Detect which cell encompasses the target text, then output its [x, y] center coordinate. 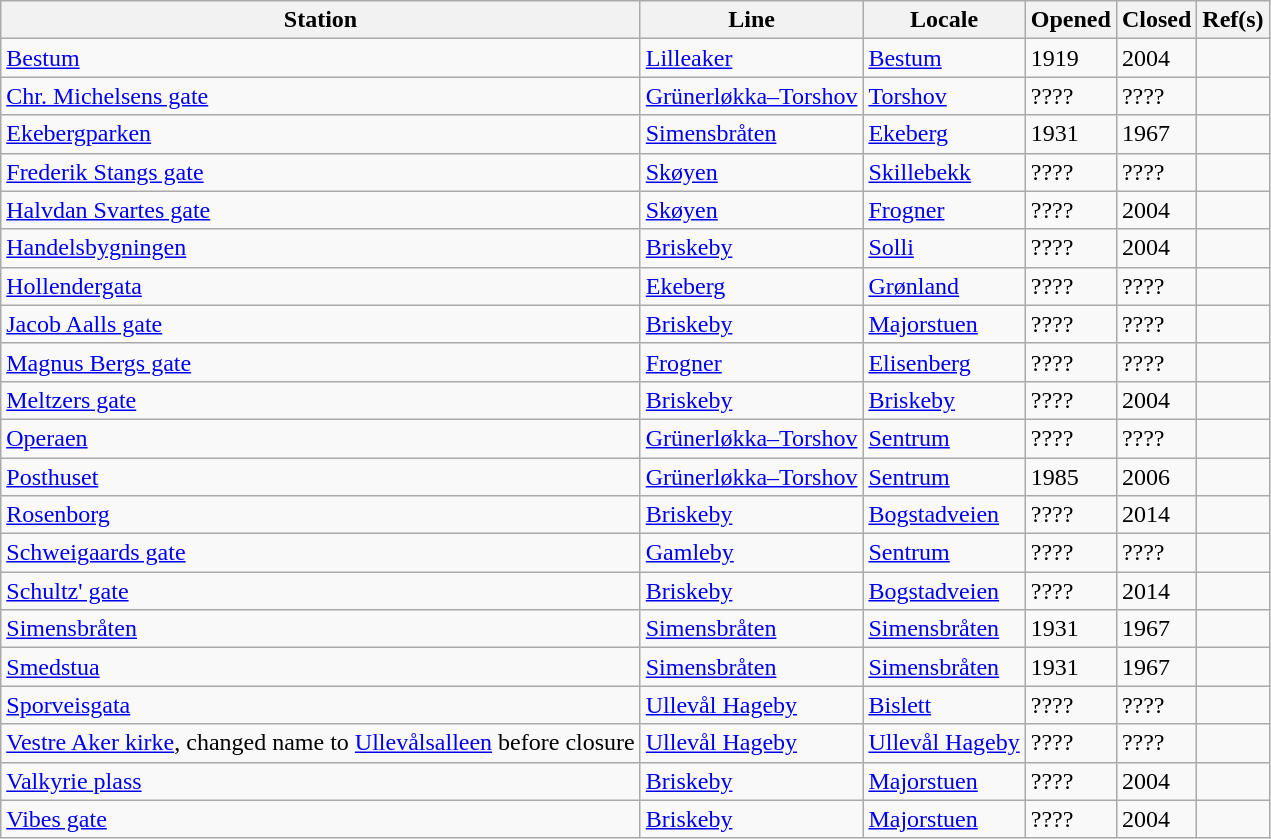
Smedstua [320, 667]
Solli [944, 248]
Frederik Stangs gate [320, 172]
Skillebekk [944, 172]
Vestre Aker kirke, changed name to Ullevålsalleen before closure [320, 743]
Ref(s) [1233, 20]
Chr. Michelsens gate [320, 96]
Posthuset [320, 477]
Station [320, 20]
1985 [1070, 477]
Locale [944, 20]
1919 [1070, 58]
Line [752, 20]
Closed [1156, 20]
Halvdan Svartes gate [320, 210]
Vibes gate [320, 819]
Gamleby [752, 553]
Operaen [320, 438]
Schultz' gate [320, 591]
Torshov [944, 96]
Grønland [944, 286]
Lilleaker [752, 58]
Magnus Bergs gate [320, 362]
Ekebergparken [320, 134]
Rosenborg [320, 515]
Opened [1070, 20]
Handelsbygningen [320, 248]
Hollendergata [320, 286]
Elisenberg [944, 362]
Sporveisgata [320, 705]
Jacob Aalls gate [320, 324]
Meltzers gate [320, 400]
Schweigaards gate [320, 553]
Bislett [944, 705]
2006 [1156, 477]
Valkyrie plass [320, 781]
